Extract the (X, Y) coordinate from the center of the cell holding the provided text.  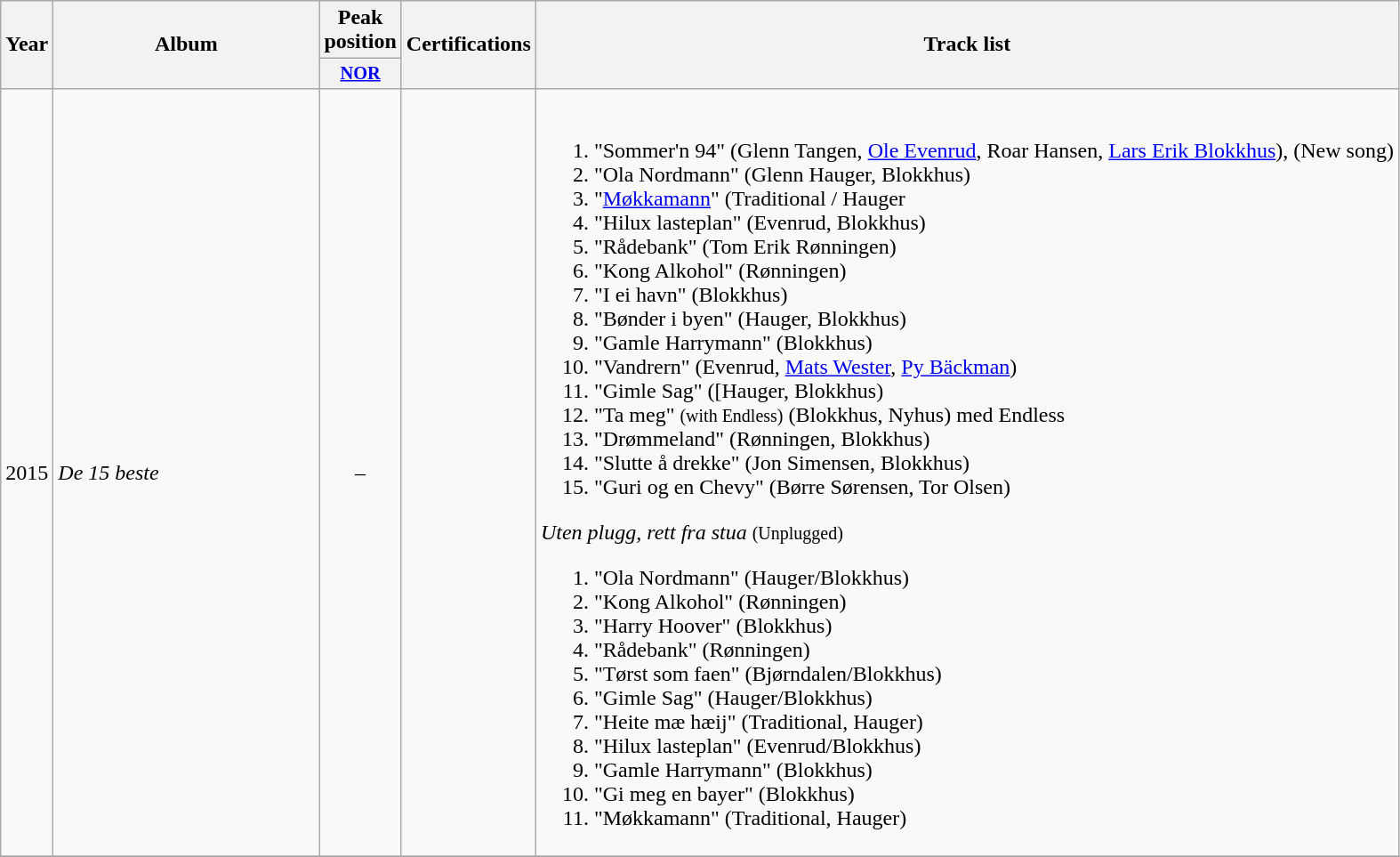
NOR (360, 74)
Album (187, 44)
Peak position (360, 30)
De 15 beste (187, 472)
Track list (967, 44)
Year (27, 44)
2015 (27, 472)
Certifications (468, 44)
– (360, 472)
